From the cell containing the given text, extract its center point as [x, y] coordinate. 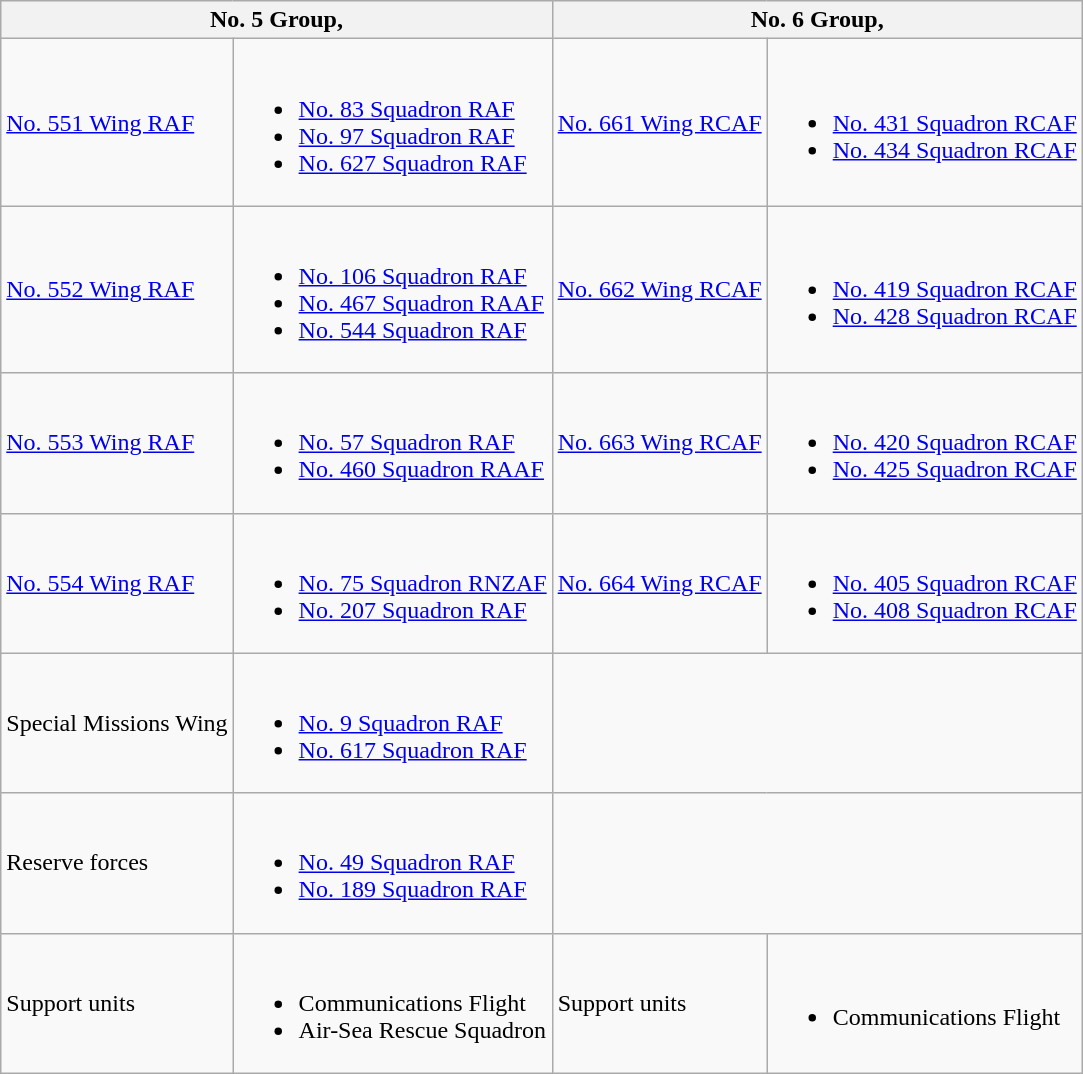
No. 5 Group, [276, 20]
No. 75 Squadron RNZAFNo. 207 Squadron RAF [392, 583]
No. 419 Squadron RCAFNo. 428 Squadron RCAF [924, 290]
Communications Flight [924, 1003]
No. 551 Wing RAF [117, 122]
No. 405 Squadron RCAFNo. 408 Squadron RCAF [924, 583]
No. 9 Squadron RAFNo. 617 Squadron RAF [392, 723]
No. 83 Squadron RAFNo. 97 Squadron RAFNo. 627 Squadron RAF [392, 122]
No. 552 Wing RAF [117, 290]
Special Missions Wing [117, 723]
No. 662 Wing RCAF [660, 290]
No. 661 Wing RCAF [660, 122]
Communications FlightAir-Sea Rescue Squadron [392, 1003]
No. 6 Group, [817, 20]
No. 420 Squadron RCAFNo. 425 Squadron RCAF [924, 443]
No. 663 Wing RCAF [660, 443]
No. 57 Squadron RAFNo. 460 Squadron RAAF [392, 443]
No. 106 Squadron RAFNo. 467 Squadron RAAFNo. 544 Squadron RAF [392, 290]
Reserve forces [117, 863]
No. 554 Wing RAF [117, 583]
No. 431 Squadron RCAFNo. 434 Squadron RCAF [924, 122]
No. 553 Wing RAF [117, 443]
No. 49 Squadron RAFNo. 189 Squadron RAF [392, 863]
No. 664 Wing RCAF [660, 583]
